Determine the [x, y] coordinate at the center of the cell enclosing the given text.  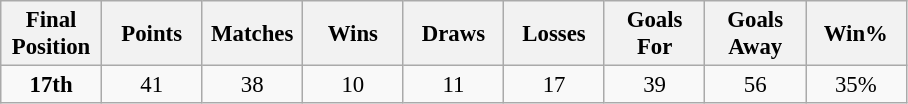
38 [252, 85]
Goals Away [756, 34]
56 [756, 85]
Final Position [52, 34]
Matches [252, 34]
11 [454, 85]
Draws [454, 34]
39 [654, 85]
Wins [354, 34]
10 [354, 85]
Points [152, 34]
17 [554, 85]
35% [856, 85]
17th [52, 85]
Goals For [654, 34]
41 [152, 85]
Win% [856, 34]
Losses [554, 34]
